Find where the given text appears and provide that cell's center as [X, Y] coordinate. 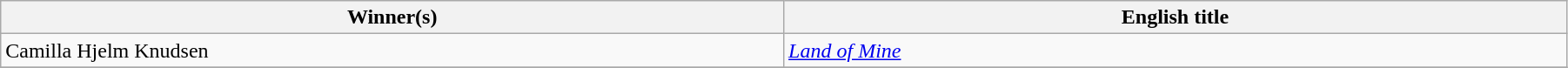
Winner(s) [392, 17]
Land of Mine [1176, 51]
English title [1176, 17]
Camilla Hjelm Knudsen [392, 51]
